Extract the (x, y) coordinate from the center of the cell holding the provided text.  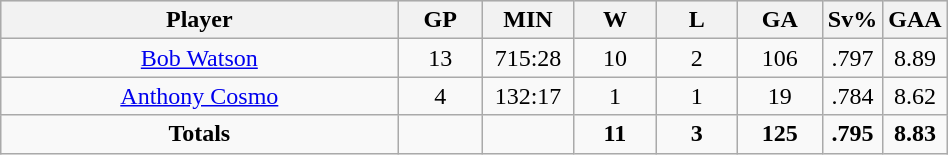
106 (780, 58)
Bob Watson (200, 58)
GP (440, 20)
8.89 (915, 58)
GAA (915, 20)
715:28 (528, 58)
13 (440, 58)
L (696, 20)
4 (440, 96)
Totals (200, 134)
8.62 (915, 96)
.795 (852, 134)
3 (696, 134)
2 (696, 58)
W (616, 20)
8.83 (915, 134)
10 (616, 58)
132:17 (528, 96)
Sv% (852, 20)
.797 (852, 58)
GA (780, 20)
Anthony Cosmo (200, 96)
Player (200, 20)
.784 (852, 96)
125 (780, 134)
19 (780, 96)
MIN (528, 20)
11 (616, 134)
